Return the (X, Y) coordinate for the center point of the cell that contains the specified text.  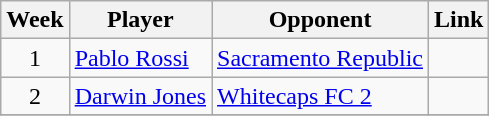
1 (35, 58)
2 (35, 96)
Whitecaps FC 2 (320, 96)
Week (35, 20)
Pablo Rossi (140, 58)
Opponent (320, 20)
Link (459, 20)
Sacramento Republic (320, 58)
Player (140, 20)
Darwin Jones (140, 96)
